Search for the cell housing the specified text and yield its [x, y] center coordinate. 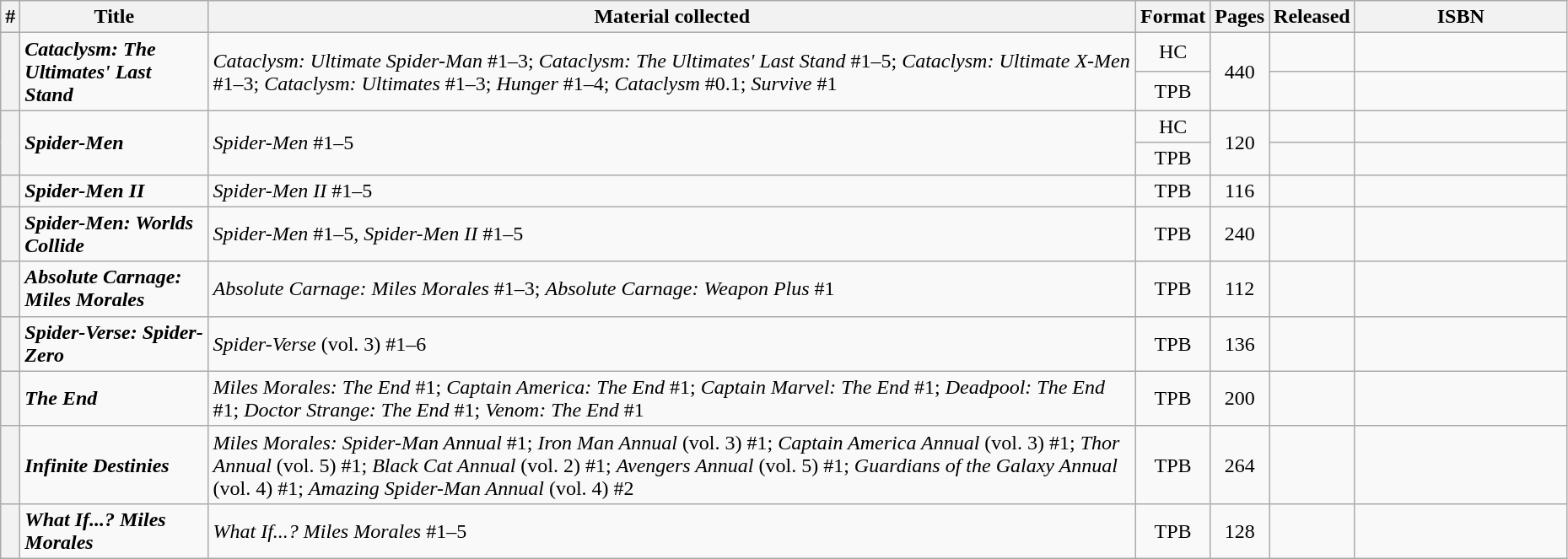
The End [115, 398]
Absolute Carnage: Miles Morales #1–3; Absolute Carnage: Weapon Plus #1 [671, 288]
ISBN [1461, 17]
Spider-Verse: Spider-Zero [115, 344]
Spider-Men II [115, 191]
200 [1240, 398]
Material collected [671, 17]
# [10, 17]
240 [1240, 234]
Spider-Men #1–5 [671, 142]
Title [115, 17]
Infinite Destinies [115, 465]
128 [1240, 531]
Spider-Men #1–5, Spider-Men II #1–5 [671, 234]
Spider-Men [115, 142]
Cataclysm: The Ultimates' Last Stand [115, 72]
What If...? Miles Morales #1–5 [671, 531]
What If...? Miles Morales [115, 531]
264 [1240, 465]
Absolute Carnage: Miles Morales [115, 288]
Released [1312, 17]
440 [1240, 72]
120 [1240, 142]
116 [1240, 191]
Spider-Verse (vol. 3) #1–6 [671, 344]
Format [1172, 17]
Pages [1240, 17]
Spider-Men: Worlds Collide [115, 234]
112 [1240, 288]
136 [1240, 344]
Spider-Men II #1–5 [671, 191]
